Find where the given text appears and provide that cell's center as [X, Y] coordinate. 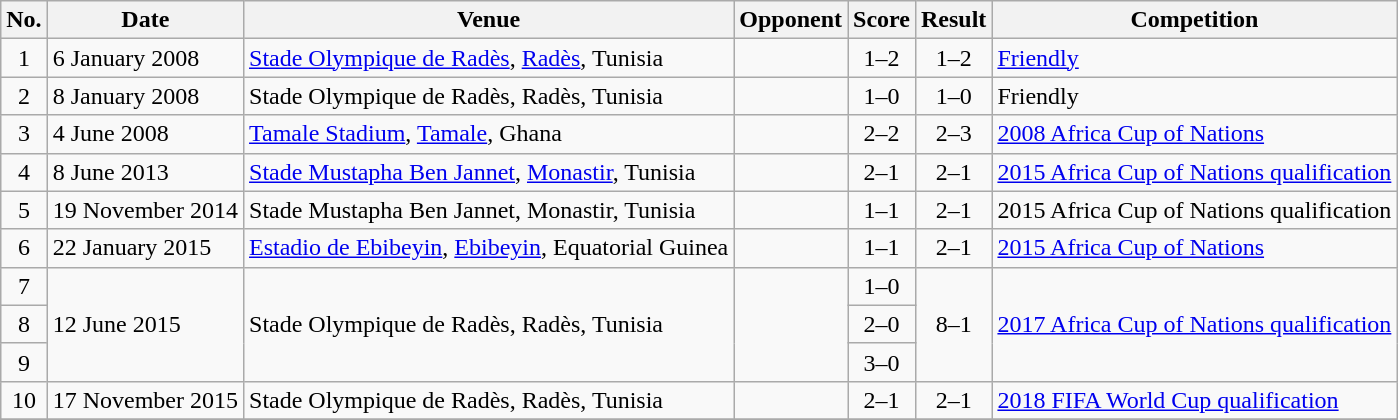
2 [24, 96]
2018 FIFA World Cup qualification [1194, 400]
Competition [1194, 20]
4 June 2008 [145, 134]
2–2 [882, 134]
17 November 2015 [145, 400]
2008 Africa Cup of Nations [1194, 134]
2–3 [953, 134]
Estadio de Ebibeyin, Ebibeyin, Equatorial Guinea [489, 248]
Tamale Stadium, Tamale, Ghana [489, 134]
8 June 2013 [145, 172]
5 [24, 210]
6 January 2008 [145, 58]
3–0 [882, 362]
2015 Africa Cup of Nations [1194, 248]
10 [24, 400]
7 [24, 286]
Venue [489, 20]
2017 Africa Cup of Nations qualification [1194, 324]
6 [24, 248]
12 June 2015 [145, 324]
22 January 2015 [145, 248]
4 [24, 172]
3 [24, 134]
8 [24, 324]
8–1 [953, 324]
Result [953, 20]
Score [882, 20]
19 November 2014 [145, 210]
8 January 2008 [145, 96]
1 [24, 58]
9 [24, 362]
2–0 [882, 324]
Date [145, 20]
Opponent [791, 20]
No. [24, 20]
